Return (X, Y) of the center of cell containing provided text 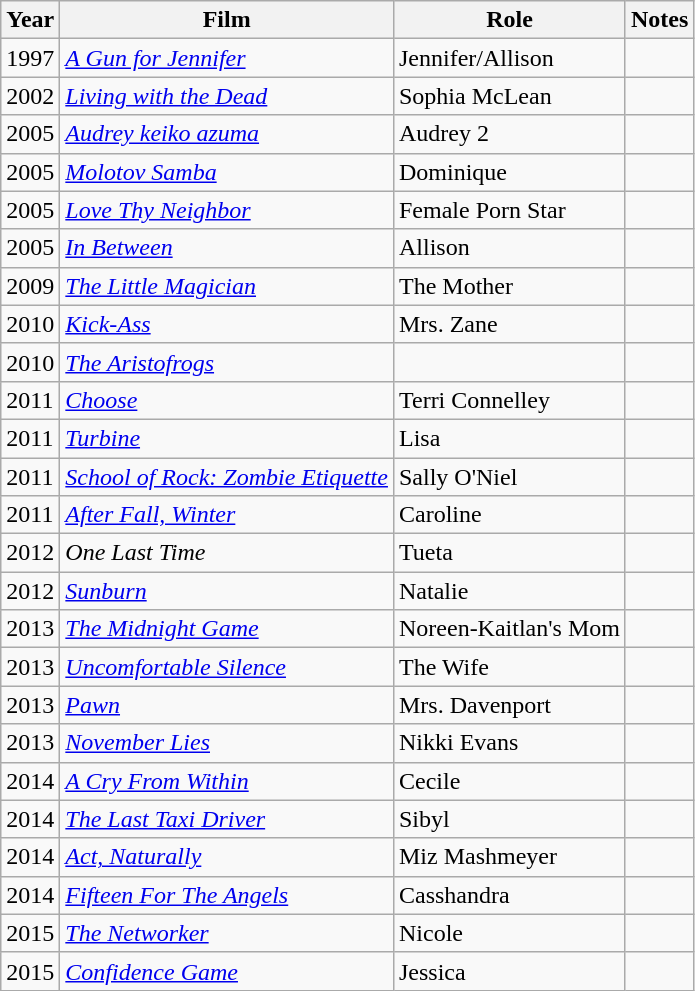
The Mother (509, 286)
Uncomfortable Silence (227, 667)
Film (227, 20)
School of Rock: Zombie Etiquette (227, 477)
Allison (509, 248)
Lisa (509, 438)
Audrey 2 (509, 134)
Nicole (509, 933)
Female Porn Star (509, 210)
Love Thy Neighbor (227, 210)
The Aristofrogs (227, 362)
Sibyl (509, 819)
Caroline (509, 515)
A Cry From Within (227, 781)
Year (30, 20)
The Last Taxi Driver (227, 819)
A Gun for Jennifer (227, 58)
Fifteen For The Angels (227, 895)
Mrs. Davenport (509, 705)
Turbine (227, 438)
Role (509, 20)
Confidence Game (227, 971)
In Between (227, 248)
Audrey keiko azuma (227, 134)
Casshandra (509, 895)
Act, Naturally (227, 857)
Nikki Evans (509, 743)
Kick-Ass (227, 324)
Choose (227, 400)
Natalie (509, 591)
November Lies (227, 743)
Dominique (509, 172)
2009 (30, 286)
Noreen-Kaitlan's Mom (509, 629)
Notes (659, 20)
The Little Magician (227, 286)
Cecile (509, 781)
Sunburn (227, 591)
After Fall, Winter (227, 515)
Sally O'Niel (509, 477)
The Wife (509, 667)
Living with the Dead (227, 96)
One Last Time (227, 553)
The Networker (227, 933)
1997 (30, 58)
Sophia McLean (509, 96)
Pawn (227, 705)
The Midnight Game (227, 629)
2002 (30, 96)
Tueta (509, 553)
Miz Mashmeyer (509, 857)
Mrs. Zane (509, 324)
Jennifer/Allison (509, 58)
Molotov Samba (227, 172)
Jessica (509, 971)
Terri Connelley (509, 400)
